Return the [x, y] coordinate for the center point of the cell that contains the specified text.  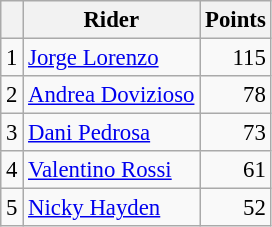
115 [236, 58]
78 [236, 95]
2 [12, 95]
4 [12, 170]
Points [236, 20]
Nicky Hayden [112, 208]
73 [236, 133]
1 [12, 58]
Jorge Lorenzo [112, 58]
52 [236, 208]
Valentino Rossi [112, 170]
Dani Pedrosa [112, 133]
61 [236, 170]
Rider [112, 20]
5 [12, 208]
Andrea Dovizioso [112, 95]
3 [12, 133]
